Return [x, y] of the center of cell containing provided text 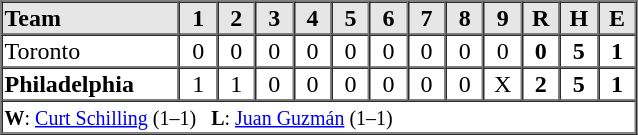
6 [388, 18]
R [541, 18]
H [579, 18]
7 [427, 18]
4 [312, 18]
8 [465, 18]
Toronto [91, 50]
3 [274, 18]
9 [503, 18]
Team [91, 18]
Philadelphia [91, 84]
X [503, 84]
W: Curt Schilling (1–1) L: Juan Guzmán (1–1) [319, 116]
E [617, 18]
